Extract the [x, y] coordinate from the center of the cell holding the provided text.  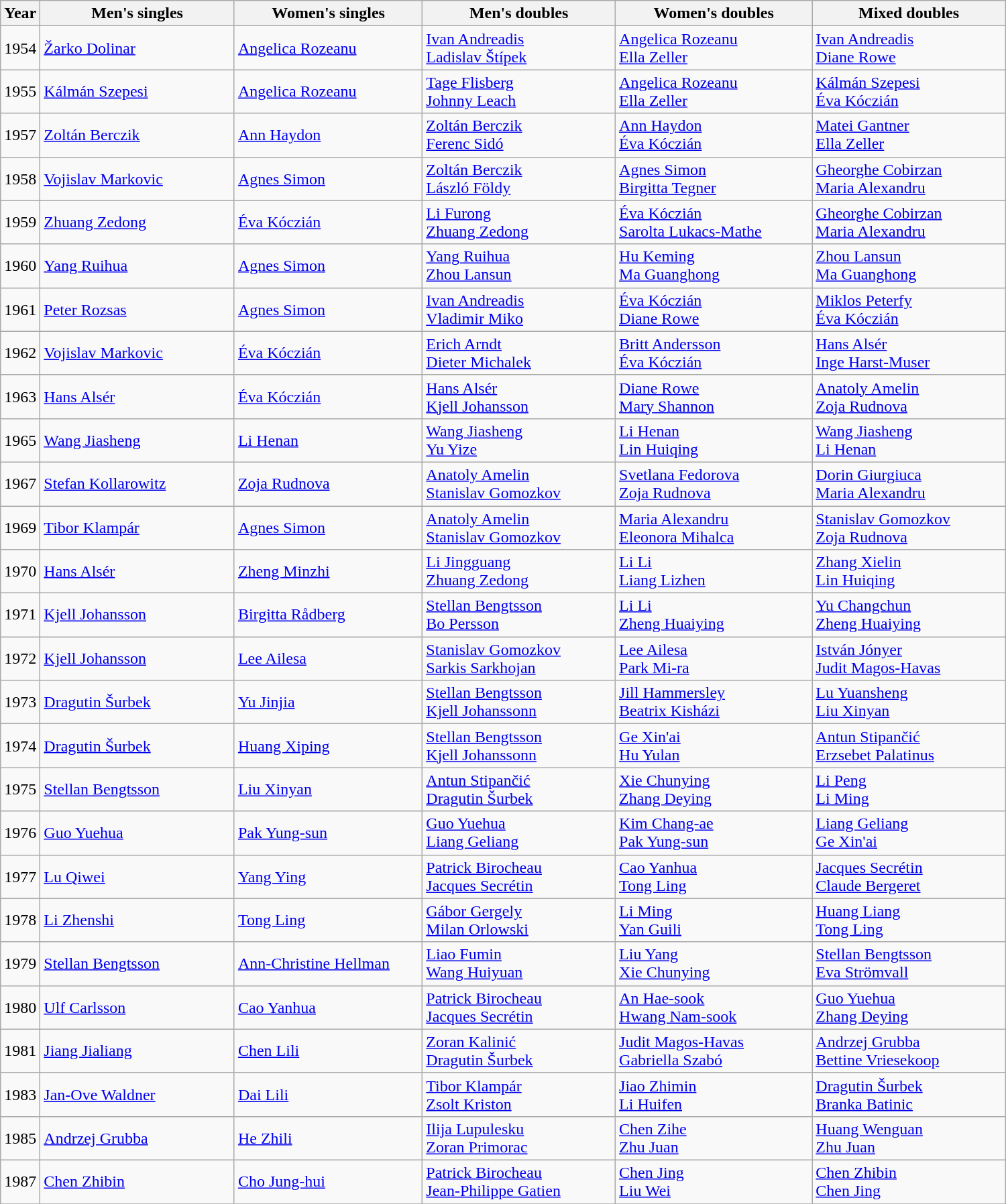
Lee Ailesa [328, 658]
Zoltán Berczik [137, 135]
Éva Kóczián Sarolta Lukacs-Mathe [714, 223]
Peter Rozsas [137, 310]
Chen Zhibin Chen Jing [909, 1181]
Zhou Lansun Ma Guanghong [909, 265]
Men's singles [137, 13]
Diane Rowe Mary Shannon [714, 397]
1965 [20, 440]
Hans Alsér Inge Harst-Muser [909, 353]
1959 [20, 223]
Wang Jiasheng Yu Yize [519, 440]
Stellan Bengtsson Bo Persson [519, 615]
1974 [20, 745]
Jill Hammersley Beatrix Kisházi [714, 703]
Chen Zhibin [137, 1181]
Ilija Lupulesku Zoran Primorac [519, 1138]
Ann Haydon [328, 135]
1955 [20, 91]
Pak Yung-sun [328, 833]
Tong Ling [328, 920]
Women's singles [328, 13]
Zoltán Berczik László Földy [519, 178]
1978 [20, 920]
István Jónyer Judit Magos-Havas [909, 658]
An Hae-sook Hwang Nam-sook [714, 1007]
Tibor Klampár Zsolt Kriston [519, 1094]
1957 [20, 135]
Svetlana Fedorova Zoja Rudnova [714, 484]
Lu Qiwei [137, 877]
1969 [20, 527]
Matei Gantner Ella Zeller [909, 135]
1970 [20, 571]
1977 [20, 877]
Women's doubles [714, 13]
Cao Yanhua Tong Ling [714, 877]
1980 [20, 1007]
Liang Geliang Ge Xin'ai [909, 833]
Andrzej Grubba [137, 1138]
He Zhili [328, 1138]
Ann Haydon Éva Kóczián [714, 135]
Yu Changchun Zheng Huaiying [909, 615]
Zhuang Zedong [137, 223]
Lee Ailesa Park Mi-ra [714, 658]
1979 [20, 964]
Men's doubles [519, 13]
Ivan Andreadis Diane Rowe [909, 48]
Stellan Bengtsson Eva Strömvall [909, 964]
Britt Andersson Éva Kóczián [714, 353]
Jiao Zhimin Li Huifen [714, 1094]
Dorin Giurgiuca Maria Alexandru [909, 484]
Jiang Jialiang [137, 1051]
Huang Xiping [328, 745]
Mixed doubles [909, 13]
Ge Xin'ai Hu Yulan [714, 745]
Éva Kóczián Diane Rowe [714, 310]
Dragutin Šurbek Branka Batinic [909, 1094]
1983 [20, 1094]
Stanislav Gomozkov Sarkis Sarkhojan [519, 658]
Huang Liang Tong Ling [909, 920]
Jan-Ove Waldner [137, 1094]
Maria Alexandru Eleonora Mihalca [714, 527]
Jacques Secrétin Claude Bergeret [909, 877]
Stefan Kollarowitz [137, 484]
Li Henan Lin Huiqing [714, 440]
1971 [20, 615]
1958 [20, 178]
1967 [20, 484]
Guo Yuehua [137, 833]
Kálmán Szepesi Éva Kóczián [909, 91]
Wang Jiasheng [137, 440]
Erich Arndt Dieter Michalek [519, 353]
Li Henan [328, 440]
Patrick Birocheau Jean-Philippe Gatien [519, 1181]
Chen Jing Liu Wei [714, 1181]
Gábor Gergely Milan Orlowski [519, 920]
Antun Stipančić Dragutin Šurbek [519, 790]
Li Furong Zhuang Zedong [519, 223]
Zheng Minzhi [328, 571]
1975 [20, 790]
1962 [20, 353]
Judit Magos-Havas Gabriella Szabó [714, 1051]
Anatoly Amelin Zoja Rudnova [909, 397]
Zhang Xielin Lin Huiqing [909, 571]
Year [20, 13]
Liu Xinyan [328, 790]
Dai Lili [328, 1094]
Li Ming Yan Guili [714, 920]
Li Zhenshi [137, 920]
Li Li Liang Lizhen [714, 571]
Li Li Zheng Huaiying [714, 615]
Miklos Peterfy Éva Kóczián [909, 310]
Yang Ruihua Zhou Lansun [519, 265]
Wang Jiasheng Li Henan [909, 440]
1960 [20, 265]
Lu Yuansheng Liu Xinyan [909, 703]
Zoltán Berczik Ferenc Sidó [519, 135]
Andrzej Grubba Bettine Vriesekoop [909, 1051]
Hu Keming Ma Guanghong [714, 265]
Liu Yang Xie Chunying [714, 964]
Agnes Simon Birgitta Tegner [714, 178]
1954 [20, 48]
Hans Alsér Kjell Johansson [519, 397]
Li Peng Li Ming [909, 790]
Zoran Kalinić Dragutin Šurbek [519, 1051]
Huang Wenguan Zhu Juan [909, 1138]
Li Jingguang Zhuang Zedong [519, 571]
Cho Jung-hui [328, 1181]
Ivan Andreadis Ladislav Štípek [519, 48]
Zoja Rudnova [328, 484]
Yu Jinjia [328, 703]
1961 [20, 310]
1976 [20, 833]
1981 [20, 1051]
Tibor Klampár [137, 527]
1963 [20, 397]
Stanislav Gomozkov Zoja Rudnova [909, 527]
Tage Flisberg Johnny Leach [519, 91]
1972 [20, 658]
Yang Ying [328, 877]
Birgitta Rådberg [328, 615]
1987 [20, 1181]
Yang Ruihua [137, 265]
Chen Lili [328, 1051]
1973 [20, 703]
Ivan Andreadis Vladimir Miko [519, 310]
Ulf Carlsson [137, 1007]
Cao Yanhua [328, 1007]
Xie Chunying Zhang Deying [714, 790]
Kim Chang-ae Pak Yung-sun [714, 833]
Liao Fumin Wang Huiyuan [519, 964]
Ann-Christine Hellman [328, 964]
Kálmán Szepesi [137, 91]
Guo Yuehua Zhang Deying [909, 1007]
Žarko Dolinar [137, 48]
Chen Zihe Zhu Juan [714, 1138]
1985 [20, 1138]
Guo Yuehua Liang Geliang [519, 833]
Antun Stipančić Erzsebet Palatinus [909, 745]
